Find where the given text appears and provide that cell's center as [x, y] coordinate. 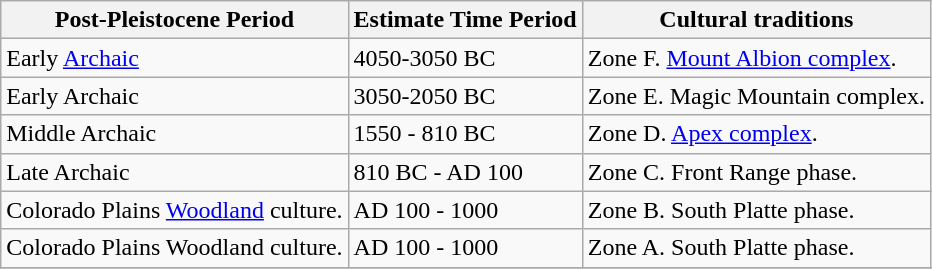
810 BC - AD 100 [465, 172]
Zone A. South Platte phase. [756, 248]
Cultural traditions [756, 20]
Zone C. Front Range phase. [756, 172]
Zone D. Apex complex. [756, 134]
4050-3050 BC [465, 58]
Zone B. South Platte phase. [756, 210]
Post-Pleistocene Period [174, 20]
3050-2050 BC [465, 96]
Middle Archaic [174, 134]
Zone E. Magic Mountain complex. [756, 96]
Estimate Time Period [465, 20]
Late Archaic [174, 172]
Zone F. Mount Albion complex. [756, 58]
1550 - 810 BC [465, 134]
